Identify which cell holds the provided text, then report its (X, Y) central coordinate. 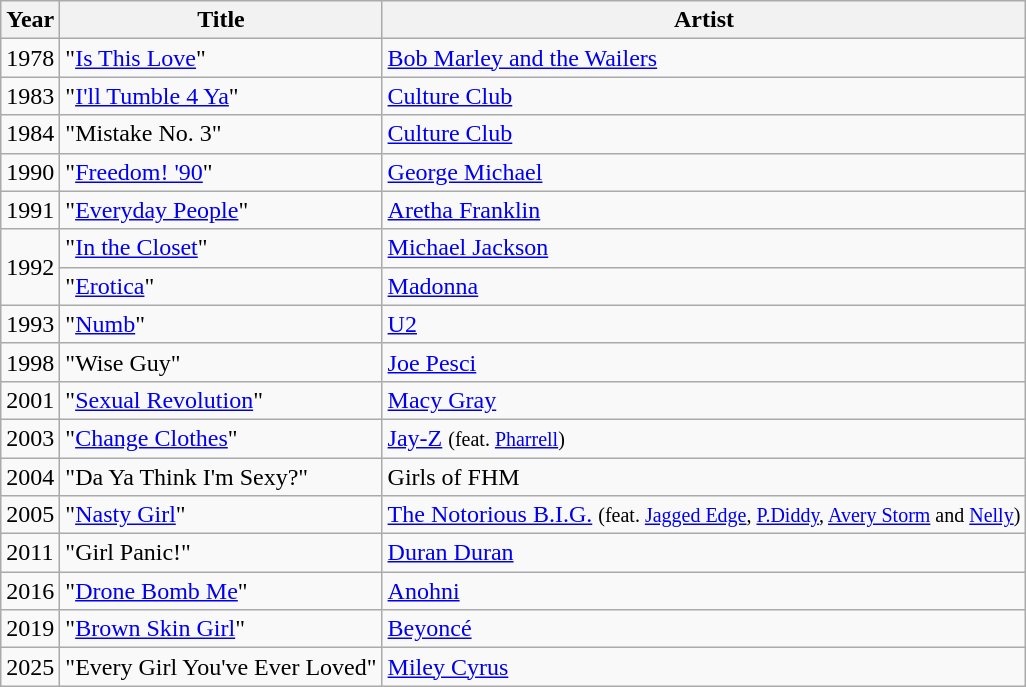
1983 (30, 96)
2016 (30, 591)
Michael Jackson (704, 248)
"Is This Love" (221, 58)
Bob Marley and the Wailers (704, 58)
"Da Ya Think I'm Sexy?" (221, 477)
"Girl Panic!" (221, 553)
"Sexual Revolution" (221, 400)
Artist (704, 20)
Macy Gray (704, 400)
Year (30, 20)
George Michael (704, 172)
Madonna (704, 286)
2025 (30, 667)
Girls of FHM (704, 477)
"Everyday People" (221, 210)
The Notorious B.I.G. (feat. Jagged Edge, P.Diddy, Avery Storm and Nelly) (704, 515)
Aretha Franklin (704, 210)
Miley Cyrus (704, 667)
1992 (30, 267)
1984 (30, 134)
2004 (30, 477)
Joe Pesci (704, 362)
"Nasty Girl" (221, 515)
"Every Girl You've Ever Loved" (221, 667)
Duran Duran (704, 553)
2011 (30, 553)
"Numb" (221, 324)
Anohni (704, 591)
Title (221, 20)
"I'll Tumble 4 Ya" (221, 96)
2001 (30, 400)
1993 (30, 324)
2019 (30, 629)
Jay-Z (feat. Pharrell) (704, 438)
"Brown Skin Girl" (221, 629)
"Change Clothes" (221, 438)
1990 (30, 172)
"Erotica" (221, 286)
Beyoncé (704, 629)
2005 (30, 515)
"Wise Guy" (221, 362)
1978 (30, 58)
1998 (30, 362)
2003 (30, 438)
"Mistake No. 3" (221, 134)
"Drone Bomb Me" (221, 591)
"Freedom! '90" (221, 172)
U2 (704, 324)
1991 (30, 210)
"In the Closet" (221, 248)
